Extract the [X, Y] coordinate from the center of the cell holding the provided text.  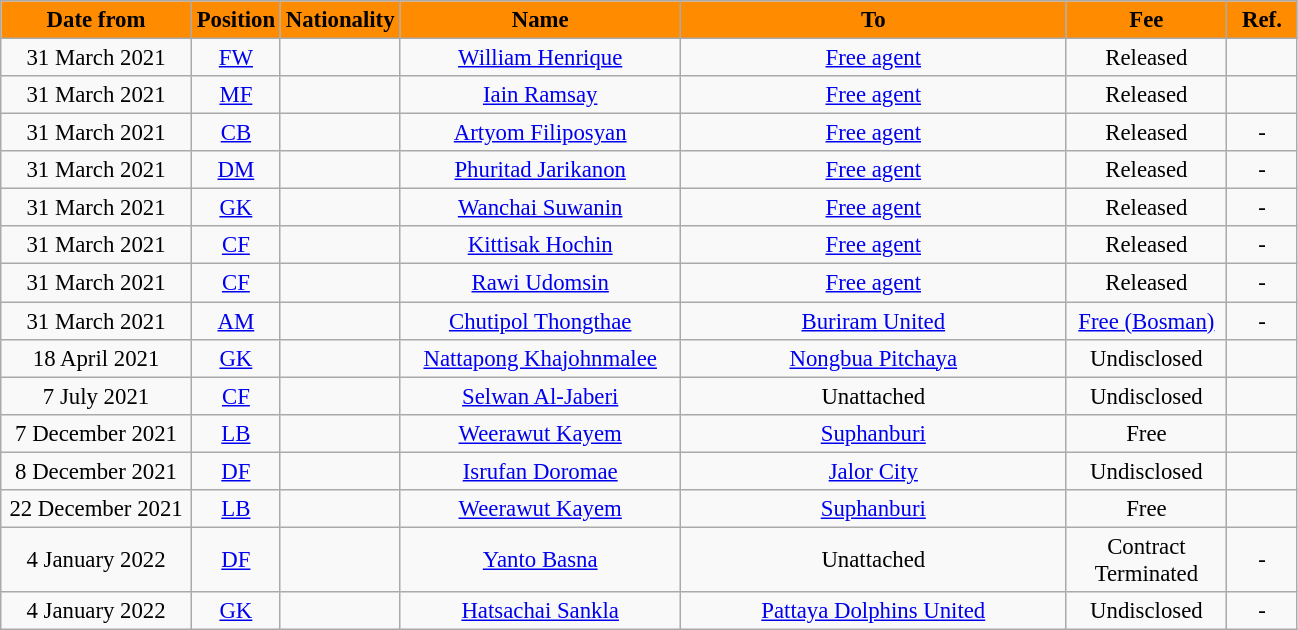
Date from [96, 20]
Ref. [1262, 20]
Fee [1146, 20]
Pattaya Dolphins United [873, 611]
Nationality [340, 20]
Wanchai Suwanin [540, 208]
FW [236, 58]
Artyom Filiposyan [540, 133]
Position [236, 20]
Contract Terminated [1146, 560]
Hatsachai Sankla [540, 611]
Nongbua Pitchaya [873, 358]
Nattapong Khajohnmalee [540, 358]
William Henrique [540, 58]
Buriram United [873, 321]
Name [540, 20]
Selwan Al-Jaberi [540, 396]
7 July 2021 [96, 396]
8 December 2021 [96, 471]
CB [236, 133]
Jalor City [873, 471]
Kittisak Hochin [540, 245]
DM [236, 170]
7 December 2021 [96, 433]
Iain Ramsay [540, 95]
MF [236, 95]
Isrufan Doromae [540, 471]
To [873, 20]
22 December 2021 [96, 509]
Rawi Udomsin [540, 283]
Free (Bosman) [1146, 321]
18 April 2021 [96, 358]
Yanto Basna [540, 560]
Chutipol Thongthae [540, 321]
AM [236, 321]
Phuritad Jarikanon [540, 170]
